From the cell containing the given text, extract its center point as [x, y] coordinate. 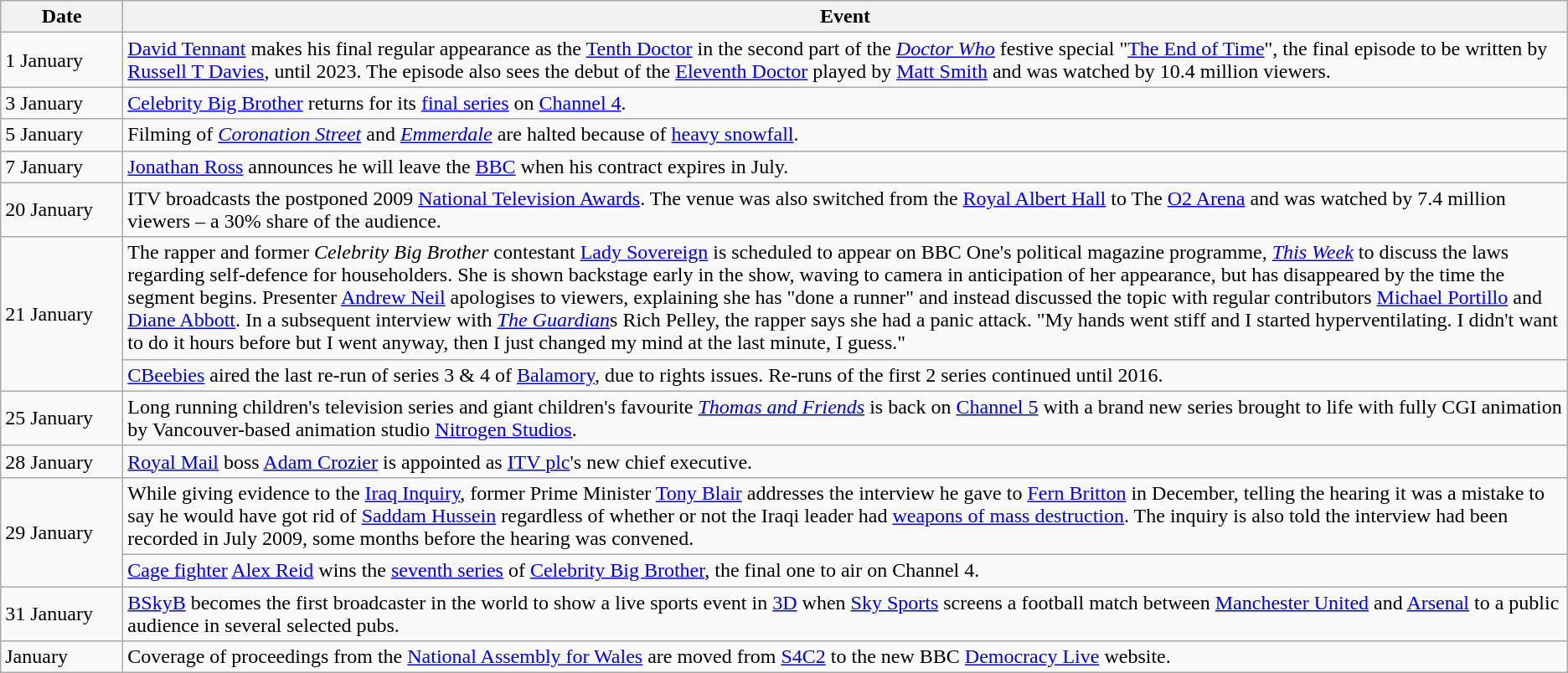
Date [62, 17]
Event [845, 17]
CBeebies aired the last re-run of series 3 & 4 of Balamory, due to rights issues. Re-runs of the first 2 series continued until 2016. [845, 375]
January [62, 657]
Royal Mail boss Adam Crozier is appointed as ITV plc's new chief executive. [845, 461]
28 January [62, 461]
21 January [62, 314]
5 January [62, 135]
Filming of Coronation Street and Emmerdale are halted because of heavy snowfall. [845, 135]
25 January [62, 419]
20 January [62, 209]
Cage fighter Alex Reid wins the seventh series of Celebrity Big Brother, the final one to air on Channel 4. [845, 570]
1 January [62, 60]
Coverage of proceedings from the National Assembly for Wales are moved from S4C2 to the new BBC Democracy Live website. [845, 657]
3 January [62, 103]
31 January [62, 613]
7 January [62, 167]
Jonathan Ross announces he will leave the BBC when his contract expires in July. [845, 167]
Celebrity Big Brother returns for its final series on Channel 4. [845, 103]
29 January [62, 532]
